Scan for the cell matching the given text and deliver its [X, Y] coordinate at center. 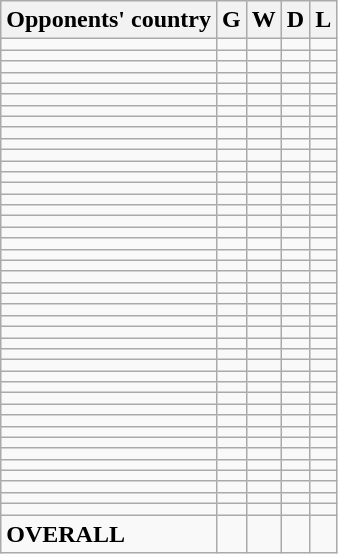
D [295, 20]
OVERALL [109, 533]
L [324, 20]
W [264, 20]
G [232, 20]
Opponents' country [109, 20]
